Identify which cell holds the provided text, then report its (X, Y) central coordinate. 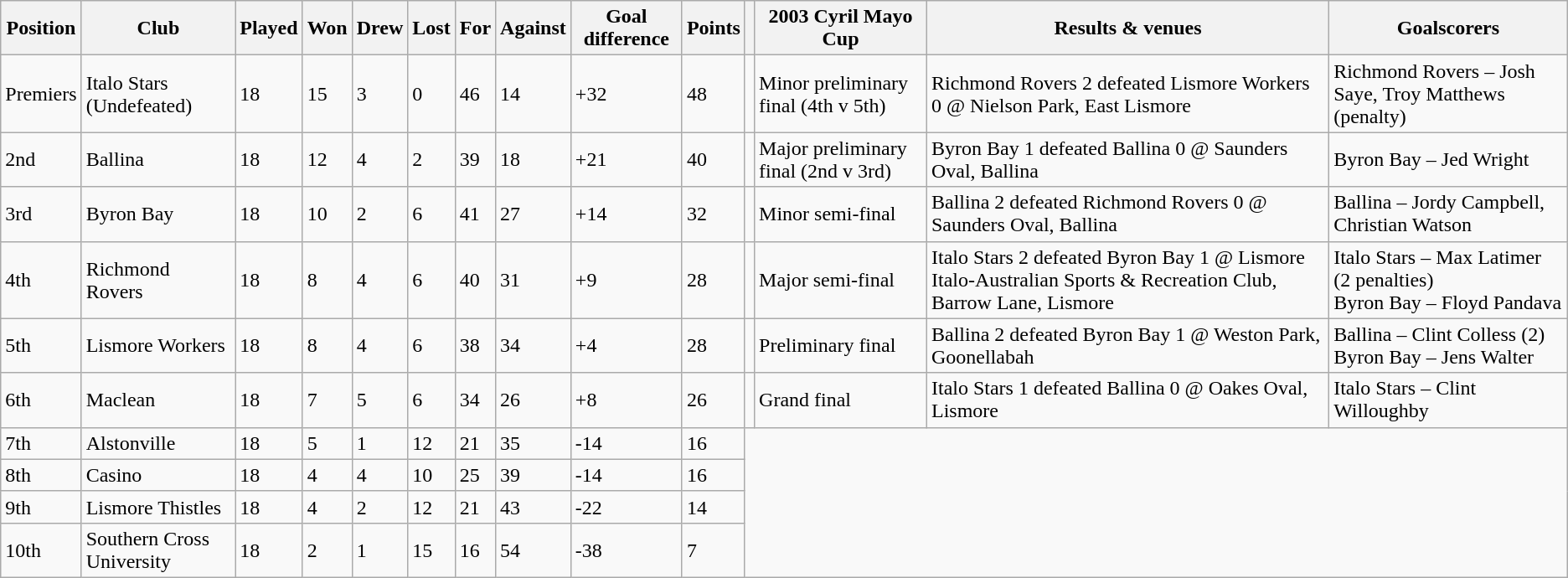
Played (269, 28)
Italo Stars – Max Latimer (2 penalties)Byron Bay – Floyd Pandava (1449, 280)
Major preliminary final (2nd v 3rd) (841, 159)
Richmond Rovers – Josh Saye, Troy Matthews (penalty) (1449, 94)
Minor semi-final (841, 214)
+14 (627, 214)
43 (534, 507)
Results & venues (1127, 28)
-22 (627, 507)
Southern Cross University (158, 550)
Richmond Rovers 2 defeated Lismore Workers 0 @ Nielson Park, East Lismore (1127, 94)
Position (41, 28)
2nd (41, 159)
+4 (627, 345)
Ballina 2 defeated Richmond Rovers 0 @ Saunders Oval, Ballina (1127, 214)
Byron Bay 1 defeated Ballina 0 @ Saunders Oval, Ballina (1127, 159)
For (475, 28)
Premiers (41, 94)
Minor preliminary final (4th v 5th) (841, 94)
4th (41, 280)
Italo Stars (Undefeated) (158, 94)
Lost (431, 28)
Alstonville (158, 443)
27 (534, 214)
10th (41, 550)
-38 (627, 550)
0 (431, 94)
Lismore Workers (158, 345)
+21 (627, 159)
9th (41, 507)
25 (475, 475)
41 (475, 214)
Grand final (841, 400)
+32 (627, 94)
Preliminary final (841, 345)
3rd (41, 214)
Italo Stars – Clint Willoughby (1449, 400)
Ballina – Clint Colless (2)Byron Bay – Jens Walter (1449, 345)
38 (475, 345)
Club (158, 28)
Casino (158, 475)
Ballina (158, 159)
46 (475, 94)
+9 (627, 280)
Ballina – Jordy Campbell, Christian Watson (1449, 214)
Italo Stars 1 defeated Ballina 0 @ Oakes Oval, Lismore (1127, 400)
Goal difference (627, 28)
5th (41, 345)
Goalscorers (1449, 28)
Byron Bay (158, 214)
48 (714, 94)
+8 (627, 400)
Against (534, 28)
Points (714, 28)
3 (380, 94)
Won (327, 28)
8th (41, 475)
Major semi-final (841, 280)
Italo Stars 2 defeated Byron Bay 1 @ Lismore Italo-Australian Sports & Recreation Club, Barrow Lane, Lismore (1127, 280)
54 (534, 550)
Maclean (158, 400)
6th (41, 400)
32 (714, 214)
2003 Cyril Mayo Cup (841, 28)
Lismore Thistles (158, 507)
35 (534, 443)
Byron Bay – Jed Wright (1449, 159)
31 (534, 280)
Richmond Rovers (158, 280)
7th (41, 443)
Drew (380, 28)
Ballina 2 defeated Byron Bay 1 @ Weston Park, Goonellabah (1127, 345)
